From the cell containing the given text, extract its center point as (X, Y) coordinate. 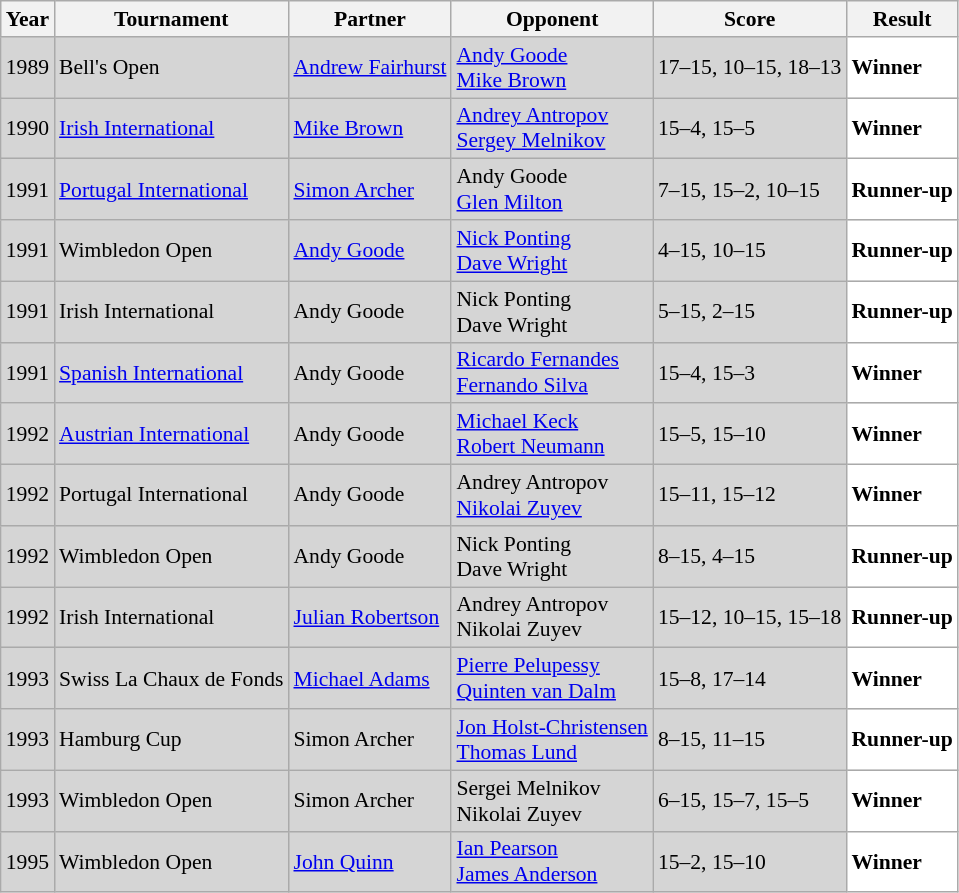
Hamburg Cup (171, 740)
5–15, 2–15 (750, 312)
Austrian International (171, 434)
17–15, 10–15, 18–13 (750, 68)
Michael Keck Robert Neumann (552, 434)
8–15, 11–15 (750, 740)
Result (902, 19)
1990 (28, 128)
Ian Pearson James Anderson (552, 862)
John Quinn (370, 862)
15–2, 15–10 (750, 862)
1995 (28, 862)
Spanish International (171, 372)
Sergei Melnikov Nikolai Zuyev (552, 800)
15–11, 15–12 (750, 496)
Jon Holst-Christensen Thomas Lund (552, 740)
Andrey Antropov Sergey Melnikov (552, 128)
Andrew Fairhurst (370, 68)
6–15, 15–7, 15–5 (750, 800)
Julian Robertson (370, 618)
Swiss La Chaux de Fonds (171, 678)
Ricardo Fernandes Fernando Silva (552, 372)
15–12, 10–15, 15–18 (750, 618)
Mike Brown (370, 128)
Opponent (552, 19)
Score (750, 19)
Michael Adams (370, 678)
Pierre Pelupessy Quinten van Dalm (552, 678)
7–15, 15–2, 10–15 (750, 190)
4–15, 10–15 (750, 250)
Year (28, 19)
Andy Goode Glen Milton (552, 190)
15–5, 15–10 (750, 434)
15–4, 15–5 (750, 128)
Bell's Open (171, 68)
8–15, 4–15 (750, 556)
Partner (370, 19)
15–4, 15–3 (750, 372)
Andy Goode Mike Brown (552, 68)
15–8, 17–14 (750, 678)
Tournament (171, 19)
1989 (28, 68)
